Provide the [x, y] coordinate of the cell's center where the given text is located.  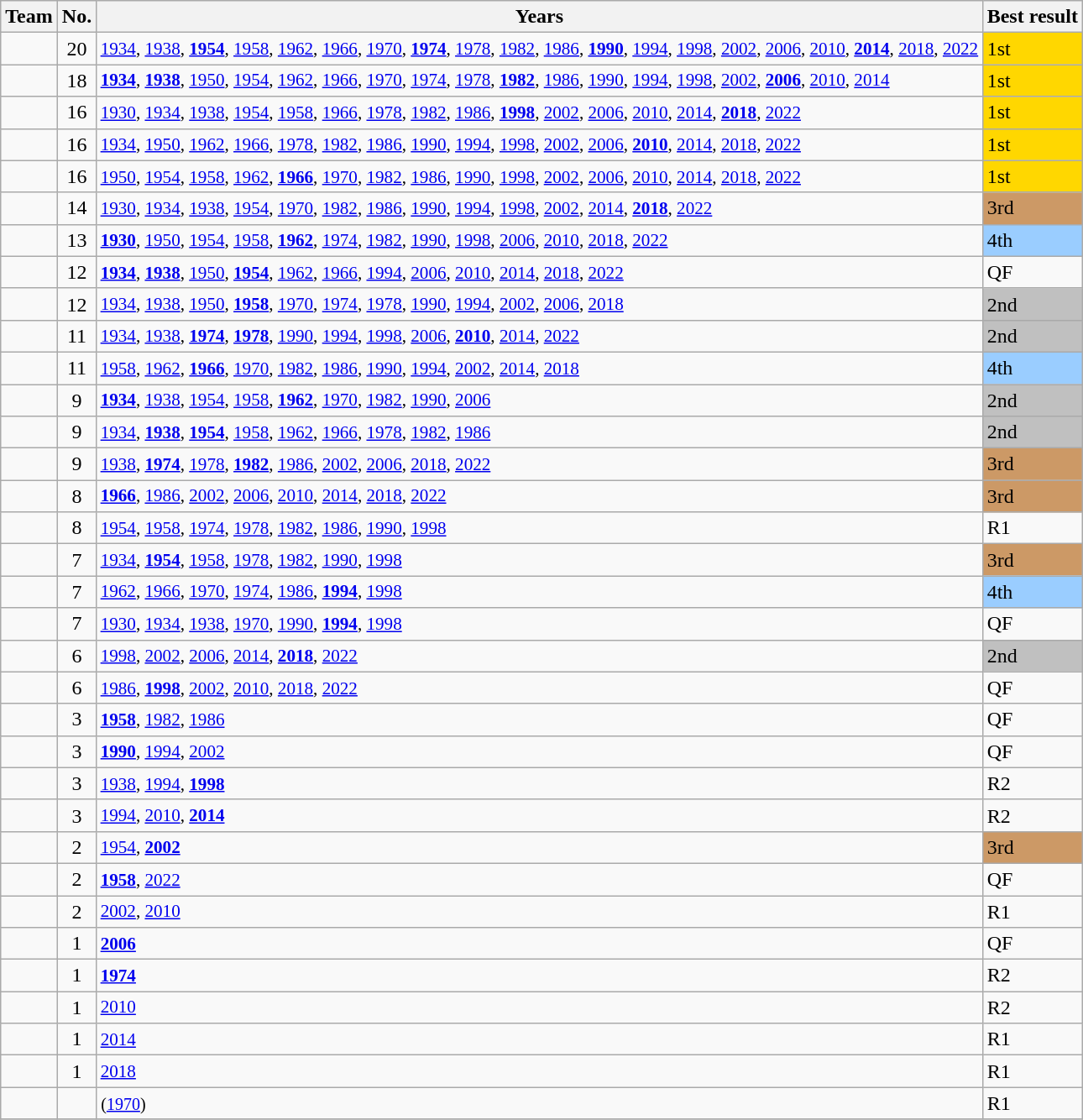
1934, 1950, 1962, 1966, 1978, 1982, 1986, 1990, 1994, 1998, 2002, 2006, 2010, 2014, 2018, 2022 [539, 144]
1934, 1938, 1950, 1954, 1962, 1966, 1994, 2006, 2010, 2014, 2018, 2022 [539, 272]
13 [76, 240]
2010 [539, 1007]
1950, 1954, 1958, 1962, 1966, 1970, 1982, 1986, 1990, 1998, 2002, 2006, 2010, 2014, 2018, 2022 [539, 176]
1966, 1986, 2002, 2006, 2010, 2014, 2018, 2022 [539, 496]
1986, 1998, 2002, 2010, 2018, 2022 [539, 688]
1934, 1954, 1958, 1978, 1982, 1990, 1998 [539, 560]
1934, 1938, 1950, 1958, 1970, 1974, 1978, 1990, 1994, 2002, 2006, 2018 [539, 304]
20 [76, 49]
2006 [539, 944]
Team [29, 17]
1958, 1982, 1986 [539, 720]
1934, 1938, 1954, 1958, 1962, 1966, 1978, 1982, 1986 [539, 432]
(1970) [539, 1103]
1958, 2022 [539, 879]
1994, 2010, 2014 [539, 815]
18 [76, 81]
Best result [1033, 17]
1934, 1938, 1954, 1958, 1962, 1970, 1982, 1990, 2006 [539, 400]
1934, 1938, 1954, 1958, 1962, 1966, 1970, 1974, 1978, 1982, 1986, 1990, 1994, 1998, 2002, 2006, 2010, 2014, 2018, 2022 [539, 49]
1998, 2002, 2006, 2014, 2018, 2022 [539, 656]
1930, 1934, 1938, 1954, 1970, 1982, 1986, 1990, 1994, 1998, 2002, 2014, 2018, 2022 [539, 208]
Years [539, 17]
No. [76, 17]
1962, 1966, 1970, 1974, 1986, 1994, 1998 [539, 592]
1954, 2002 [539, 847]
2018 [539, 1071]
1954, 1958, 1974, 1978, 1982, 1986, 1990, 1998 [539, 528]
1930, 1950, 1954, 1958, 1962, 1974, 1982, 1990, 1998, 2006, 2010, 2018, 2022 [539, 240]
2002, 2010 [539, 911]
2014 [539, 1039]
1930, 1934, 1938, 1970, 1990, 1994, 1998 [539, 624]
1938, 1994, 1998 [539, 783]
14 [76, 208]
1990, 1994, 2002 [539, 751]
1930, 1934, 1938, 1954, 1958, 1966, 1978, 1982, 1986, 1998, 2002, 2006, 2010, 2014, 2018, 2022 [539, 113]
1934, 1938, 1950, 1954, 1962, 1966, 1970, 1974, 1978, 1982, 1986, 1990, 1994, 1998, 2002, 2006, 2010, 2014 [539, 81]
1958, 1962, 1966, 1970, 1982, 1986, 1990, 1994, 2002, 2014, 2018 [539, 368]
1934, 1938, 1974, 1978, 1990, 1994, 1998, 2006, 2010, 2014, 2022 [539, 336]
1974 [539, 976]
1938, 1974, 1978, 1982, 1986, 2002, 2006, 2018, 2022 [539, 464]
